Determine the [x, y] coordinate at the center of the cell enclosing the given text.  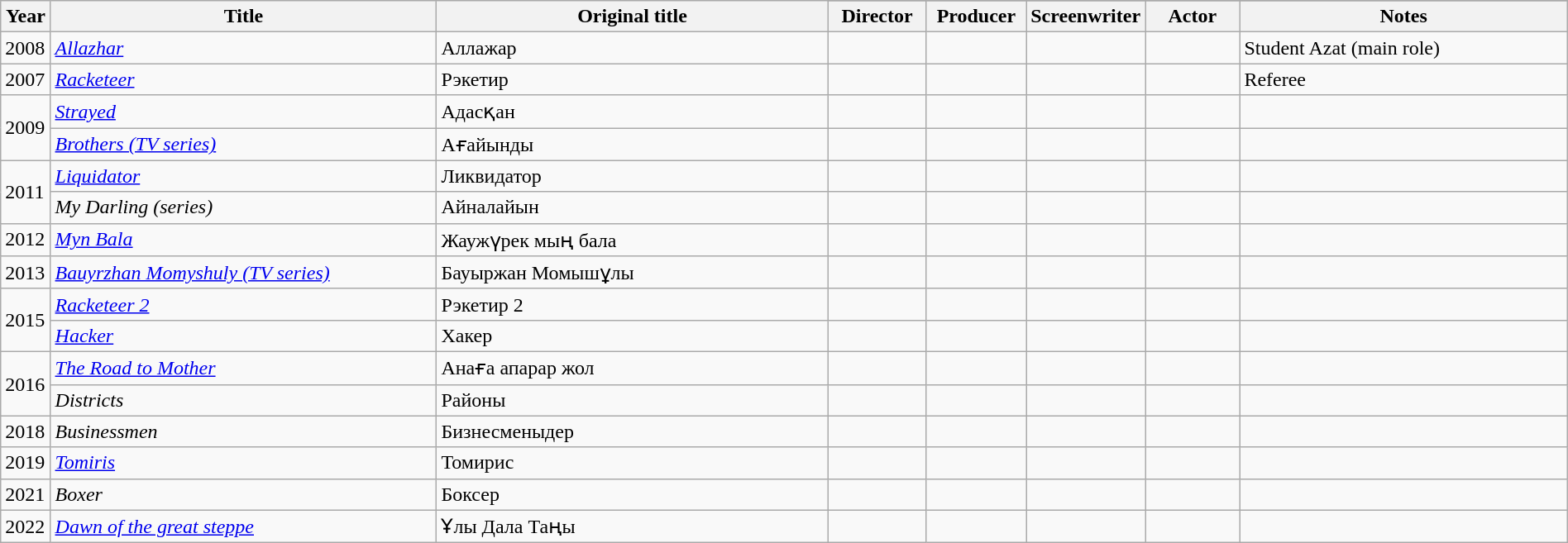
Ұлы Дала Таңы [632, 526]
Bauyrzhan Momyshuly (TV series) [243, 273]
Томирис [632, 463]
Liquidator [243, 176]
Боксер [632, 494]
Racketeer 2 [243, 304]
Хакер [632, 336]
Hacker [243, 336]
Brothers (TV series) [243, 144]
Районы [632, 400]
Actor [1193, 17]
2015 [26, 320]
Year [26, 17]
2011 [26, 192]
Tomiris [243, 463]
Businessmen [243, 431]
Strayed [243, 112]
Бизнесменыдер [632, 431]
The Road to Mother [243, 368]
Allazhar [243, 48]
Аллажар [632, 48]
My Darling (series) [243, 207]
Director [877, 17]
Айналайын [632, 207]
Referee [1403, 79]
Рэкетир 2 [632, 304]
Myn Bala [243, 240]
Жаужүрек мың бала [632, 240]
Student Azat (main role) [1403, 48]
Ағайынды [632, 144]
Title [243, 17]
2021 [26, 494]
2012 [26, 240]
Districts [243, 400]
2009 [26, 127]
2016 [26, 383]
Boxer [243, 494]
Анаға апарар жол [632, 368]
Ликвидатор [632, 176]
Screenwriter [1086, 17]
2018 [26, 431]
Рэкетир [632, 79]
Producer [976, 17]
Original title [632, 17]
2008 [26, 48]
2013 [26, 273]
Notes [1403, 17]
Адасқан [632, 112]
2019 [26, 463]
Dawn of the great steppe [243, 526]
Racketeer [243, 79]
2007 [26, 79]
2022 [26, 526]
Бауыржан Момышұлы [632, 273]
